Capture the cell that displays the provided text and extract its [X, Y] central coordinate. 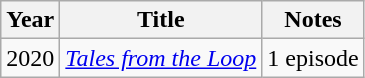
Tales from the Loop [161, 58]
Year [30, 20]
2020 [30, 58]
Notes [313, 20]
Title [161, 20]
1 episode [313, 58]
